Extract the [x, y] coordinate from the center of the cell holding the provided text.  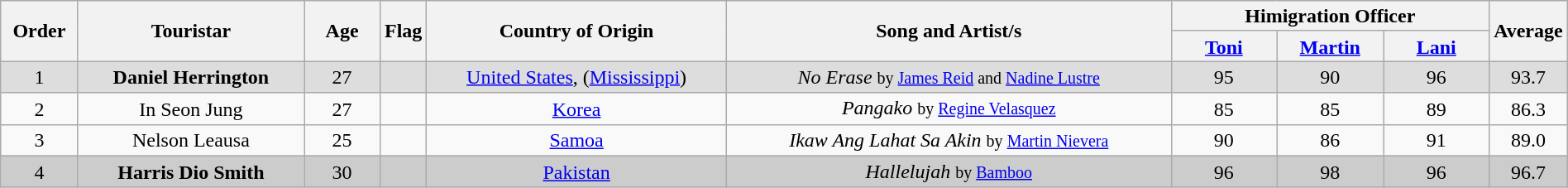
86 [1330, 140]
Himigration Officer [1330, 17]
Nelson Leausa [191, 140]
Country of Origin [577, 31]
3 [40, 140]
95 [1224, 77]
In Seon Jung [191, 108]
93.7 [1528, 77]
4 [40, 171]
Pangako by Regine Velasquez [949, 108]
Flag [403, 31]
Order [40, 31]
Harris Dio Smith [191, 171]
2 [40, 108]
89 [1437, 108]
Ikaw Ang Lahat Sa Akin by Martin Nievera [949, 140]
Korea [577, 108]
89.0 [1528, 140]
Lani [1437, 46]
Toni [1224, 46]
98 [1330, 171]
30 [342, 171]
Song and Artist/s [949, 31]
Touristar [191, 31]
Age [342, 31]
Daniel Herrington [191, 77]
United States, (Mississippi) [577, 77]
86.3 [1528, 108]
91 [1437, 140]
1 [40, 77]
Pakistan [577, 171]
Samoa [577, 140]
25 [342, 140]
Average [1528, 31]
No Erase by James Reid and Nadine Lustre [949, 77]
Hallelujah by Bamboo [949, 171]
96.7 [1528, 171]
Martin [1330, 46]
